Identify which cell holds the provided text, then report its [x, y] central coordinate. 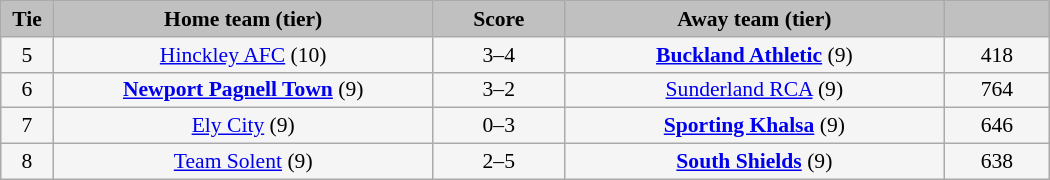
Tie [27, 19]
0–3 [498, 126]
2–5 [498, 162]
Buckland Athletic (9) [754, 55]
418 [996, 55]
638 [996, 162]
South Shields (9) [754, 162]
Team Solent (9) [243, 162]
Score [498, 19]
Hinckley AFC (10) [243, 55]
8 [27, 162]
7 [27, 126]
3–4 [498, 55]
Ely City (9) [243, 126]
Home team (tier) [243, 19]
Sunderland RCA (9) [754, 90]
Sporting Khalsa (9) [754, 126]
Newport Pagnell Town (9) [243, 90]
764 [996, 90]
646 [996, 126]
3–2 [498, 90]
6 [27, 90]
Away team (tier) [754, 19]
5 [27, 55]
